Scan for the cell matching the given text and deliver its [X, Y] coordinate at center. 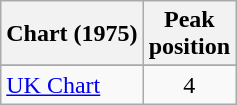
Chart (1975) [72, 34]
4 [189, 85]
Peakposition [189, 34]
UK Chart [72, 85]
